Return (x, y) of the center of cell containing provided text 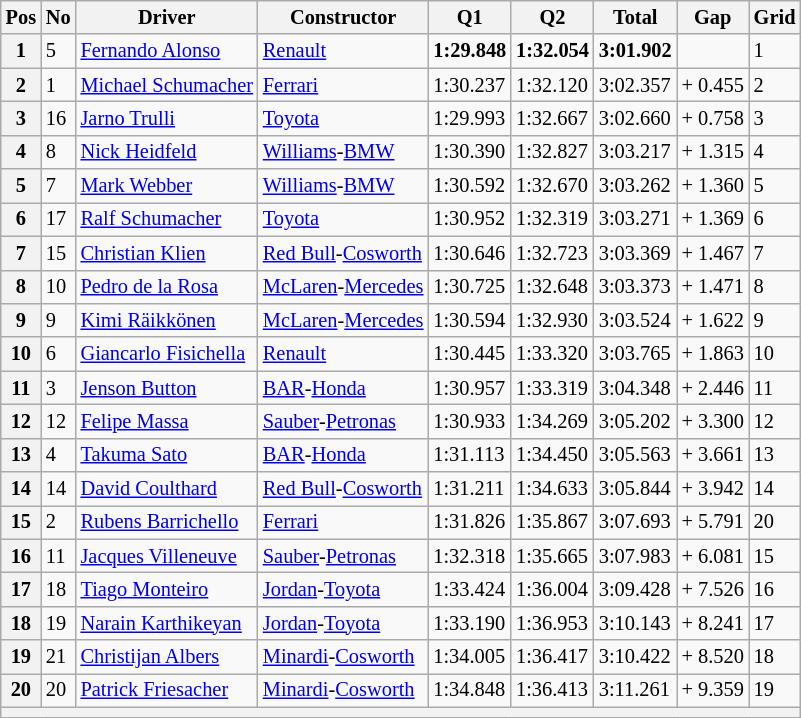
1:34.005 (470, 657)
Total (636, 17)
No (58, 17)
1:30.237 (470, 85)
Constructor (343, 17)
3:05.563 (636, 455)
3:09.428 (636, 589)
+ 6.081 (713, 556)
3:11.261 (636, 690)
+ 1.467 (713, 253)
Nick Heidfeld (167, 152)
1:29.993 (470, 118)
Felipe Massa (167, 421)
1:31.826 (470, 522)
1:33.320 (552, 354)
21 (58, 657)
+ 0.455 (713, 85)
+ 1.863 (713, 354)
1:32.120 (552, 85)
+ 5.791 (713, 522)
3:03.524 (636, 320)
3:02.357 (636, 85)
1:29.848 (470, 51)
Grid (775, 17)
David Coulthard (167, 489)
3:03.271 (636, 219)
1:32.930 (552, 320)
1:32.054 (552, 51)
Q1 (470, 17)
3:07.983 (636, 556)
1:30.933 (470, 421)
3:10.143 (636, 623)
Tiago Monteiro (167, 589)
1:30.952 (470, 219)
Q2 (552, 17)
1:30.445 (470, 354)
3:03.262 (636, 186)
+ 9.359 (713, 690)
+ 1.622 (713, 320)
1:32.318 (470, 556)
+ 1.360 (713, 186)
3:01.902 (636, 51)
+ 1.369 (713, 219)
Kimi Räikkönen (167, 320)
1:36.004 (552, 589)
Patrick Friesacher (167, 690)
Giancarlo Fisichella (167, 354)
1:36.417 (552, 657)
1:34.450 (552, 455)
+ 1.315 (713, 152)
Takuma Sato (167, 455)
Pedro de la Rosa (167, 287)
+ 8.520 (713, 657)
1:34.633 (552, 489)
3:03.765 (636, 354)
Jarno Trulli (167, 118)
1:30.592 (470, 186)
Michael Schumacher (167, 85)
Ralf Schumacher (167, 219)
+ 3.942 (713, 489)
1:35.665 (552, 556)
+ 2.446 (713, 388)
1:36.953 (552, 623)
1:32.667 (552, 118)
+ 3.661 (713, 455)
1:30.390 (470, 152)
Mark Webber (167, 186)
+ 3.300 (713, 421)
+ 1.471 (713, 287)
3:05.844 (636, 489)
1:32.648 (552, 287)
1:31.113 (470, 455)
3:07.693 (636, 522)
1:36.413 (552, 690)
+ 8.241 (713, 623)
+ 0.758 (713, 118)
1:34.269 (552, 421)
Christian Klien (167, 253)
Fernando Alonso (167, 51)
3:03.217 (636, 152)
1:32.723 (552, 253)
1:32.319 (552, 219)
1:34.848 (470, 690)
1:30.957 (470, 388)
3:05.202 (636, 421)
Jacques Villeneuve (167, 556)
1:33.190 (470, 623)
Christijan Albers (167, 657)
3:10.422 (636, 657)
Rubens Barrichello (167, 522)
Gap (713, 17)
Pos (21, 17)
1:30.646 (470, 253)
1:33.424 (470, 589)
1:35.867 (552, 522)
3:03.369 (636, 253)
3:03.373 (636, 287)
1:30.594 (470, 320)
Driver (167, 17)
1:32.827 (552, 152)
Jenson Button (167, 388)
1:31.211 (470, 489)
3:04.348 (636, 388)
Narain Karthikeyan (167, 623)
1:32.670 (552, 186)
+ 7.526 (713, 589)
1:33.319 (552, 388)
1:30.725 (470, 287)
3:02.660 (636, 118)
